Capture the cell that displays the provided text and extract its (X, Y) central coordinate. 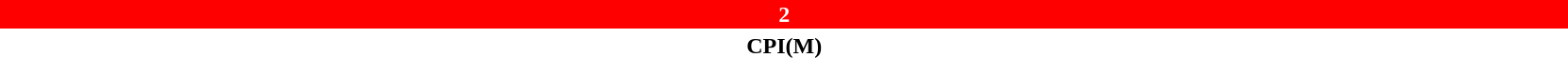
2 (784, 14)
